Determine the (X, Y) coordinate at the center of the cell enclosing the given text.  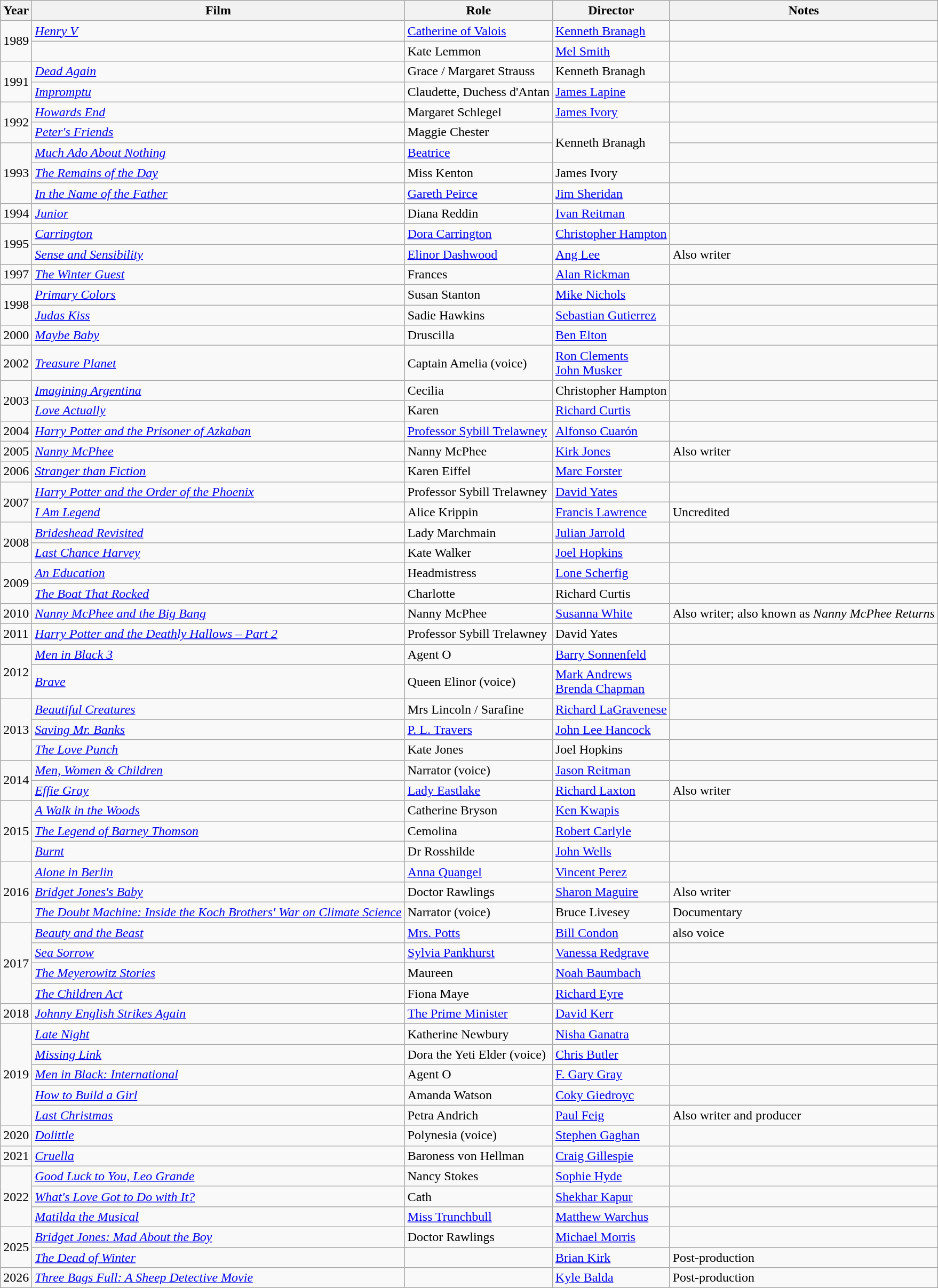
Frances (478, 275)
Maggie Chester (478, 132)
Harry Potter and the Prisoner of Azkaban (218, 431)
Francis Lawrence (611, 512)
Judas Kiss (218, 315)
2012 (16, 672)
Bill Condon (611, 933)
Cemolina (478, 831)
Director (611, 11)
Dr Rosshilde (478, 851)
Richard LaGravenese (611, 709)
2005 (16, 451)
Men, Women & Children (218, 770)
Druscilla (478, 335)
Late Night (218, 1034)
Kyle Balda (611, 1278)
Mike Nichols (611, 295)
Nanny McPhee and the Big Bang (218, 614)
Barry Sonnenfeld (611, 654)
Bridget Jones's Baby (218, 892)
Harry Potter and the Order of the Phoenix (218, 492)
Primary Colors (218, 295)
Katherine Newbury (478, 1034)
The Boat That Rocked (218, 594)
Dora the Yeti Elder (voice) (478, 1054)
Ang Lee (611, 254)
2016 (16, 892)
Charlotte (478, 594)
Mel Smith (611, 51)
Baroness von Hellman (478, 1156)
Much Ado About Nothing (218, 153)
2010 (16, 614)
2022 (16, 1196)
Last Christmas (218, 1115)
Alan Rickman (611, 275)
What's Love Got to Do with It? (218, 1196)
2014 (16, 780)
Kate Lemmon (478, 51)
Alone in Berlin (218, 871)
Karen (478, 411)
A Walk in the Woods (218, 811)
Shekhar Kapur (611, 1196)
Dolittle (218, 1135)
2003 (16, 401)
Missing Link (218, 1054)
Ken Kwapis (611, 811)
Men in Black: International (218, 1075)
2002 (16, 363)
1991 (16, 82)
2004 (16, 431)
Sharon Maguire (611, 892)
The Children Act (218, 994)
Susanna White (611, 614)
Kirk Jones (611, 451)
Richard Eyre (611, 994)
The Love Punch (218, 750)
Kate Jones (478, 750)
Anna Quangel (478, 871)
An Education (218, 573)
Bridget Jones: Mad About the Boy (218, 1237)
Craig Gillespie (611, 1156)
John Wells (611, 851)
Polynesia (voice) (478, 1135)
Ben Elton (611, 335)
Year (16, 11)
1994 (16, 213)
Claudette, Duchess d'Antan (478, 92)
James Lapine (611, 92)
Susan Stanton (478, 295)
The Meyerowitz Stories (218, 973)
Also writer; also known as Nanny McPhee Returns (804, 614)
Three Bags Full: A Sheep Detective Movie (218, 1278)
Kate Walker (478, 553)
The Prime Minister (478, 1014)
2013 (16, 730)
Ron ClementsJohn Musker (611, 363)
Sea Sorrow (218, 953)
Henry V (218, 31)
In the Name of the Father (218, 193)
The Legend of Barney Thomson (218, 831)
Amanda Watson (478, 1095)
Sylvia Pankhurst (478, 953)
also voice (804, 933)
Harry Potter and the Deathly Hallows – Part 2 (218, 634)
Beautiful Creatures (218, 709)
Lady Eastlake (478, 790)
Mrs. Potts (478, 933)
Queen Elinor (voice) (478, 682)
Cecilia (478, 390)
Alice Krippin (478, 512)
Effie Gray (218, 790)
Chris Butler (611, 1054)
Captain Amelia (voice) (478, 363)
The Winter Guest (218, 275)
Richard Laxton (611, 790)
The Doubt Machine: Inside the Koch Brothers' War on Climate Science (218, 912)
1993 (16, 173)
Good Luck to You, Leo Grande (218, 1176)
John Lee Hancock (611, 730)
P. L. Travers (478, 730)
Nancy Stokes (478, 1176)
2007 (16, 502)
The Dead of Winter (218, 1257)
Grace / Margaret Strauss (478, 71)
Petra Andrich (478, 1115)
1998 (16, 305)
Michael Morris (611, 1237)
Fiona Maye (478, 994)
Men in Black 3 (218, 654)
Notes (804, 11)
Gareth Peirce (478, 193)
Jim Sheridan (611, 193)
Paul Feig (611, 1115)
Julian Jarrold (611, 532)
Headmistress (478, 573)
Carrington (218, 234)
Film (218, 11)
Vanessa Redgrave (611, 953)
Elinor Dashwood (478, 254)
Cruella (218, 1156)
2018 (16, 1014)
Marc Forster (611, 471)
Brave (218, 682)
Ivan Reitman (611, 213)
Dora Carrington (478, 234)
Sense and Sensibility (218, 254)
2000 (16, 335)
How to Build a Girl (218, 1095)
Maureen (478, 973)
Lady Marchmain (478, 532)
2009 (16, 583)
Last Chance Harvey (218, 553)
1992 (16, 122)
Nisha Ganatra (611, 1034)
Love Actually (218, 411)
Maybe Baby (218, 335)
Margaret Schlegel (478, 112)
Howards End (218, 112)
Beatrice (478, 153)
2021 (16, 1156)
Stranger than Fiction (218, 471)
Brideshead Revisited (218, 532)
Catherine Bryson (478, 811)
Peter's Friends (218, 132)
Miss Kenton (478, 173)
F. Gary Gray (611, 1075)
Cath (478, 1196)
Sophie Hyde (611, 1176)
Mrs Lincoln / Sarafine (478, 709)
Dead Again (218, 71)
Sadie Hawkins (478, 315)
Saving Mr. Banks (218, 730)
2025 (16, 1247)
Diana Reddin (478, 213)
Treasure Planet (218, 363)
Bruce Livesey (611, 912)
Johnny English Strikes Again (218, 1014)
Burnt (218, 851)
1995 (16, 244)
Matthew Warchus (611, 1217)
2017 (16, 963)
2011 (16, 634)
Lone Scherfig (611, 573)
Documentary (804, 912)
Role (478, 11)
Also writer and producer (804, 1115)
2008 (16, 542)
Karen Eiffel (478, 471)
Brian Kirk (611, 1257)
Coky Giedroyc (611, 1095)
I Am Legend (218, 512)
2006 (16, 471)
Alfonso Cuarón (611, 431)
Uncredited (804, 512)
2015 (16, 831)
2019 (16, 1075)
1997 (16, 275)
The Remains of the Day (218, 173)
Sebastian Gutierrez (611, 315)
Noah Baumbach (611, 973)
Beauty and the Beast (218, 933)
Jason Reitman (611, 770)
Vincent Perez (611, 871)
Miss Trunchbull (478, 1217)
1989 (16, 41)
Junior (218, 213)
Stephen Gaghan (611, 1135)
Matilda the Musical (218, 1217)
Imagining Argentina (218, 390)
Catherine of Valois (478, 31)
Robert Carlyle (611, 831)
Impromptu (218, 92)
2020 (16, 1135)
David Kerr (611, 1014)
Mark AndrewsBrenda Chapman (611, 682)
2026 (16, 1278)
